For the text-containing cell, return its midpoint in [X, Y] coordinate format. 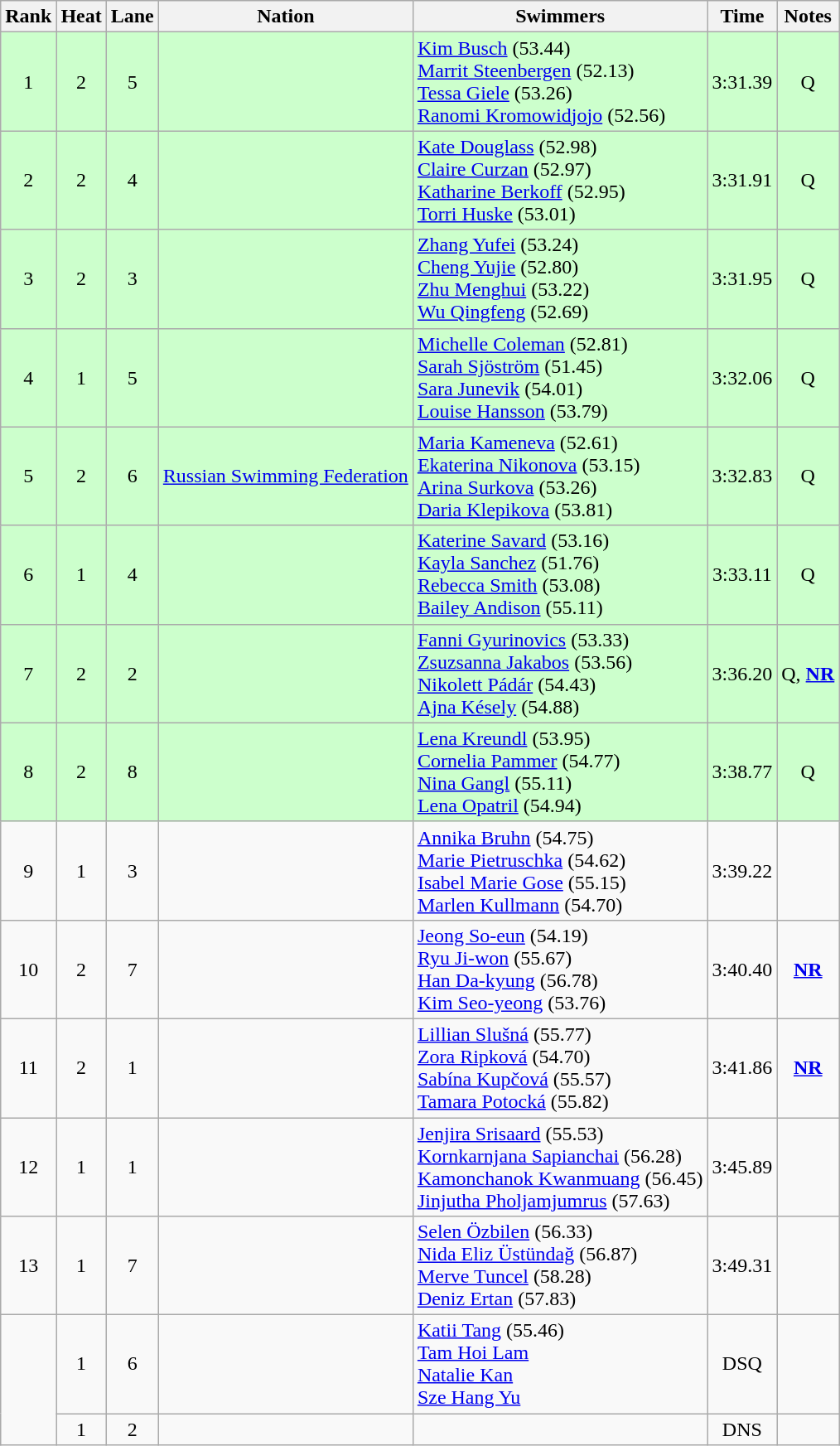
Annika Bruhn (54.75)Marie Pietruschka (54.62)Isabel Marie Gose (55.15)Marlen Kullmann (54.70) [560, 870]
11 [28, 1067]
Nation [285, 17]
Heat [81, 17]
Michelle Coleman (52.81)Sarah Sjöström (51.45)Sara Junevik (54.01)Louise Hansson (53.79) [560, 378]
Jenjira Srisaard (55.53)Kornkarnjana Sapianchai (56.28)Kamonchanok Kwanmuang (56.45)Jinjutha Pholjamjumrus (57.63) [560, 1167]
3:40.40 [742, 970]
Lillian Slušná (55.77)Zora Ripková (54.70)Sabína Kupčová (55.57)Tamara Potocká (55.82) [560, 1067]
Fanni Gyurinovics (53.33)Zsuzsanna Jakabos (53.56)Nikolett Pádár (54.43)Ajna Késely (54.88) [560, 673]
Swimmers [560, 17]
Lane [133, 17]
3:32.83 [742, 476]
DSQ [742, 1364]
3:41.86 [742, 1067]
3:33.11 [742, 575]
Lena Kreundl (53.95)Cornelia Pammer (54.77)Nina Gangl (55.11)Lena Opatril (54.94) [560, 772]
Kate Douglass (52.98)Claire Curzan (52.97)Katharine Berkoff (52.95)Torri Huske (53.01) [560, 181]
3:31.39 [742, 81]
3:36.20 [742, 673]
Russian Swimming Federation [285, 476]
Jeong So-eun (54.19)Ryu Ji-won (55.67)Han Da-kyung (56.78)Kim Seo-yeong (53.76) [560, 970]
Time [742, 17]
3:31.95 [742, 278]
Katii Tang (55.46)Tam Hoi LamNatalie KanSze Hang Yu [560, 1364]
3:49.31 [742, 1266]
3:38.77 [742, 772]
9 [28, 870]
Notes [809, 17]
3:45.89 [742, 1167]
3:31.91 [742, 181]
Rank [28, 17]
Zhang Yufei (53.24)Cheng Yujie (52.80)Zhu Menghui (53.22)Wu Qingfeng (52.69) [560, 278]
12 [28, 1167]
Q, NR [809, 673]
10 [28, 970]
3:32.06 [742, 378]
3:39.22 [742, 870]
13 [28, 1266]
Selen Özbilen (56.33)Nida Eliz Üstündağ (56.87)Merve Tuncel (58.28)Deniz Ertan (57.83) [560, 1266]
Maria Kameneva (52.61)Ekaterina Nikonova (53.15)Arina Surkova (53.26)Daria Klepikova (53.81) [560, 476]
Katerine Savard (53.16)Kayla Sanchez (51.76)Rebecca Smith (53.08)Bailey Andison (55.11) [560, 575]
Kim Busch (53.44)Marrit Steenbergen (52.13)Tessa Giele (53.26)Ranomi Kromowidjojo (52.56) [560, 81]
DNS [742, 1429]
